Extract the [X, Y] coordinate from the center of the cell holding the provided text.  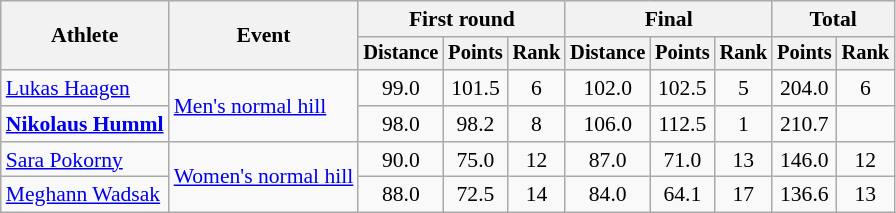
99.0 [400, 88]
Total [833, 19]
136.6 [804, 195]
210.7 [804, 124]
84.0 [608, 195]
Men's normal hill [264, 106]
1 [744, 124]
87.0 [608, 160]
Women's normal hill [264, 178]
101.5 [475, 88]
102.0 [608, 88]
90.0 [400, 160]
64.1 [682, 195]
72.5 [475, 195]
98.2 [475, 124]
Sara Pokorny [85, 160]
Event [264, 36]
Nikolaus Humml [85, 124]
First round [462, 19]
98.0 [400, 124]
146.0 [804, 160]
106.0 [608, 124]
5 [744, 88]
75.0 [475, 160]
Athlete [85, 36]
88.0 [400, 195]
Lukas Haagen [85, 88]
112.5 [682, 124]
17 [744, 195]
102.5 [682, 88]
8 [537, 124]
14 [537, 195]
Final [668, 19]
71.0 [682, 160]
204.0 [804, 88]
Meghann Wadsak [85, 195]
